Locate the cell with the specified text and output its [X, Y] center coordinate. 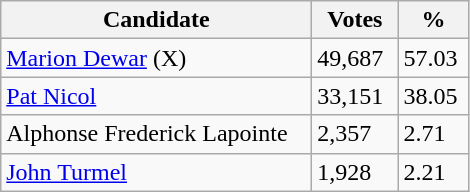
John Turmel [156, 172]
49,687 [355, 58]
Alphonse Frederick Lapointe [156, 134]
33,151 [355, 96]
Marion Dewar (X) [156, 58]
38.05 [434, 96]
2,357 [355, 134]
Candidate [156, 20]
2.21 [434, 172]
2.71 [434, 134]
1,928 [355, 172]
57.03 [434, 58]
Pat Nicol [156, 96]
% [434, 20]
Votes [355, 20]
